Extract the [X, Y] coordinate from the center of the cell holding the provided text.  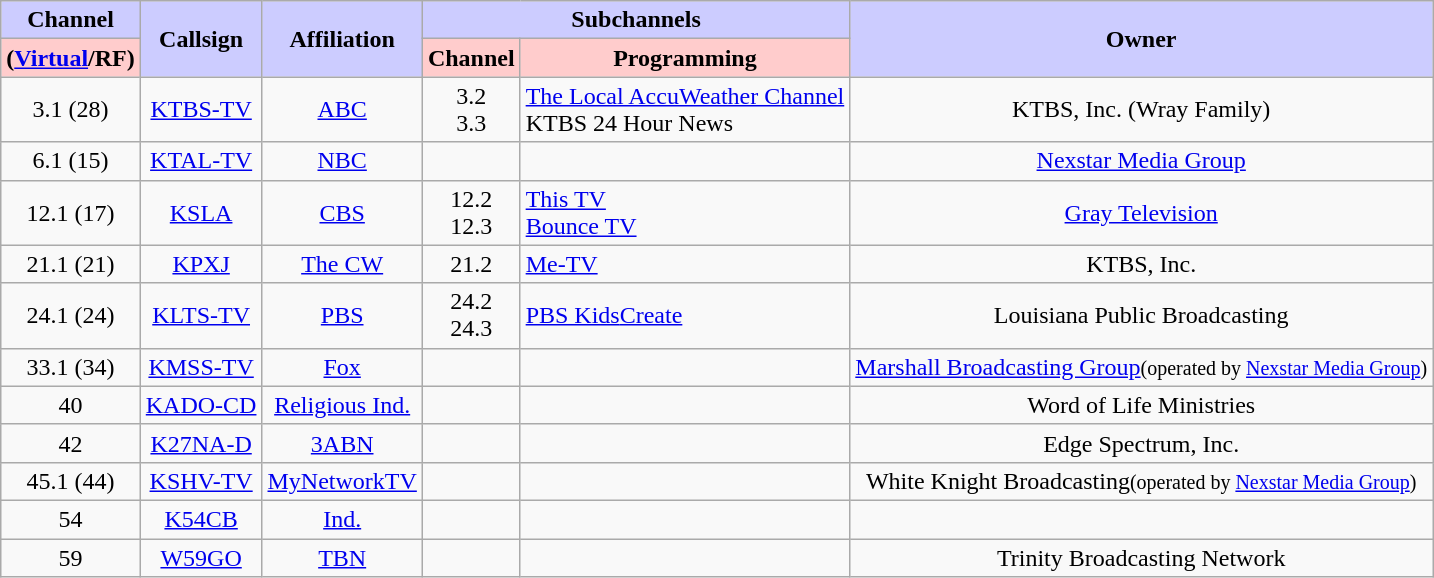
40 [71, 405]
KTBS-TV [201, 110]
Me-TV [685, 264]
21.1 (21) [71, 264]
Trinity Broadcasting Network [1142, 557]
42 [71, 443]
Nexstar Media Group [1142, 161]
Religious Ind. [342, 405]
Ind. [342, 519]
White Knight Broadcasting(operated by Nexstar Media Group) [1142, 481]
Marshall Broadcasting Group(operated by Nexstar Media Group) [1142, 367]
The Local AccuWeather ChannelKTBS 24 Hour News [685, 110]
Gray Television [1142, 212]
K27NA-D [201, 443]
Subchannels [636, 20]
Owner [1142, 39]
Word of Life Ministries [1142, 405]
MyNetworkTV [342, 481]
This TVBounce TV [685, 212]
KTBS, Inc. (Wray Family) [1142, 110]
12.212.3 [471, 212]
24.1 (24) [71, 316]
W59GO [201, 557]
Affiliation [342, 39]
KTBS, Inc. [1142, 264]
3.23.3 [471, 110]
KSHV-TV [201, 481]
(Virtual/RF) [71, 58]
3ABN [342, 443]
54 [71, 519]
Edge Spectrum, Inc. [1142, 443]
NBC [342, 161]
21.2 [471, 264]
Fox [342, 367]
K54CB [201, 519]
KPXJ [201, 264]
KTAL-TV [201, 161]
6.1 (15) [71, 161]
Louisiana Public Broadcasting [1142, 316]
KMSS-TV [201, 367]
ABC [342, 110]
3.1 (28) [71, 110]
KADO-CD [201, 405]
12.1 (17) [71, 212]
PBS KidsCreate [685, 316]
CBS [342, 212]
45.1 (44) [71, 481]
KSLA [201, 212]
33.1 (34) [71, 367]
24.224.3 [471, 316]
KLTS-TV [201, 316]
Programming [685, 58]
59 [71, 557]
PBS [342, 316]
The CW [342, 264]
TBN [342, 557]
Callsign [201, 39]
